Provide the [X, Y] coordinate of the cell's center where the given text is located.  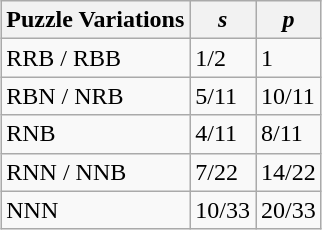
10/33 [223, 210]
NNN [96, 210]
1/2 [223, 58]
RBN / NRB [96, 96]
7/22 [223, 172]
8/11 [289, 134]
4/11 [223, 134]
14/22 [289, 172]
RNN / NNB [96, 172]
1 [289, 58]
s [223, 20]
10/11 [289, 96]
Puzzle Variations [96, 20]
RRB / RBB [96, 58]
20/33 [289, 210]
RNB [96, 134]
5/11 [223, 96]
p [289, 20]
